From the cell containing the given text, extract its center point as [x, y] coordinate. 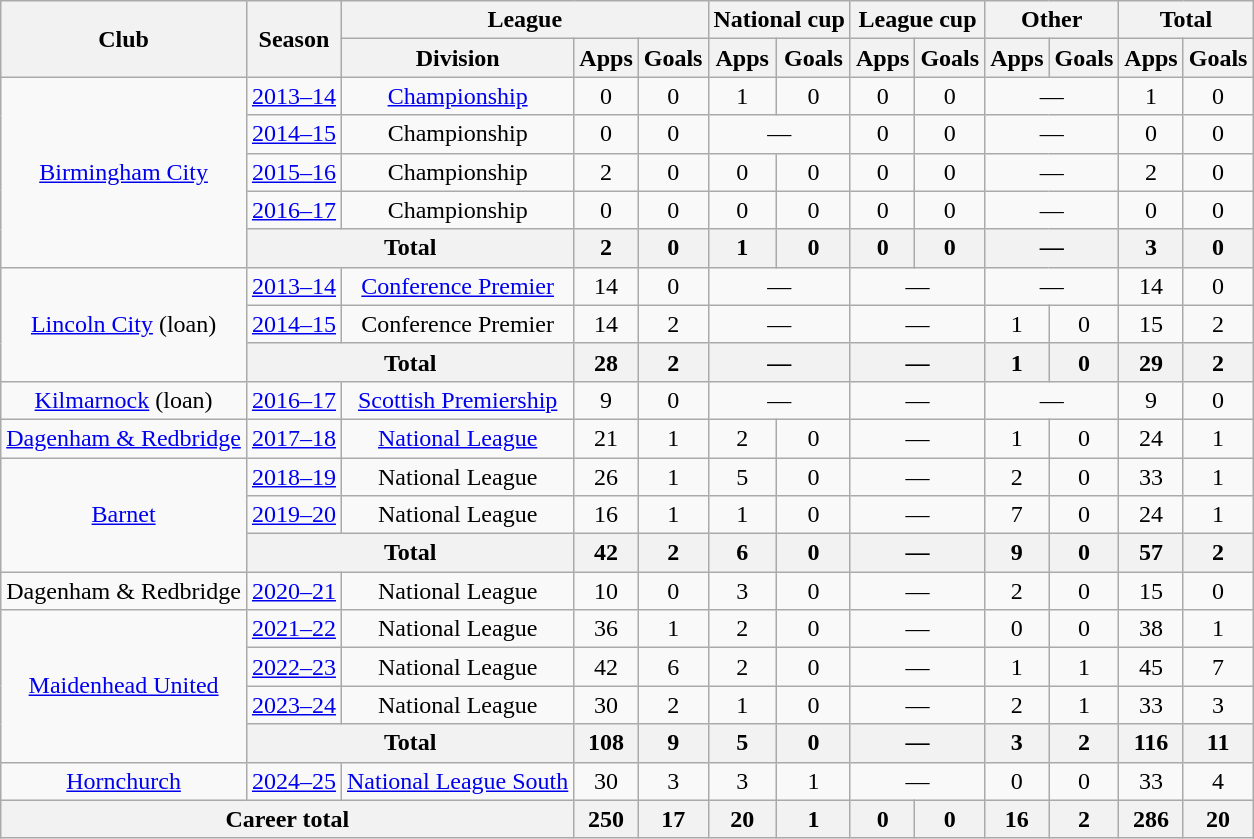
17 [673, 819]
2024–25 [294, 781]
286 [1151, 819]
108 [606, 743]
2019–20 [294, 515]
Maidenhead United [124, 686]
2020–21 [294, 591]
Season [294, 39]
29 [1151, 362]
2017–18 [294, 438]
36 [606, 629]
Division [457, 58]
57 [1151, 553]
11 [1218, 743]
League [524, 20]
Club [124, 39]
Career total [288, 819]
250 [606, 819]
10 [606, 591]
2023–24 [294, 705]
2021–22 [294, 629]
Other [1052, 20]
Hornchurch [124, 781]
2018–19 [294, 477]
26 [606, 477]
21 [606, 438]
4 [1218, 781]
Lincoln City (loan) [124, 324]
45 [1151, 667]
Birmingham City [124, 172]
National cup [779, 20]
League cup [917, 20]
38 [1151, 629]
2015–16 [294, 172]
2022–23 [294, 667]
National League South [457, 781]
28 [606, 362]
Scottish Premiership [457, 400]
Barnet [124, 515]
116 [1151, 743]
Kilmarnock (loan) [124, 400]
